Detect which cell encompasses the target text, then output its (x, y) center coordinate. 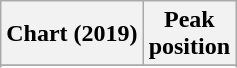
Peakposition (189, 34)
Chart (2019) (72, 34)
